Identify which cell holds the provided text, then report its [X, Y] central coordinate. 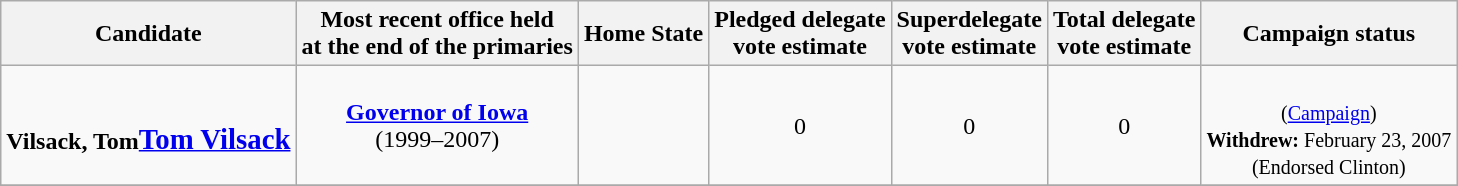
Vilsack, TomTom Vilsack [148, 126]
Campaign status [1329, 34]
Total delegatevote estimate [1124, 34]
Candidate [148, 34]
Most recent office heldat the end of the primaries [437, 34]
Governor of Iowa(1999–2007) [437, 126]
Pledged delegatevote estimate [800, 34]
Home State [643, 34]
(Campaign)Withdrew: February 23, 2007(Endorsed Clinton) [1329, 126]
Superdelegatevote estimate [969, 34]
